Search for the cell housing the specified text and yield its (x, y) center coordinate. 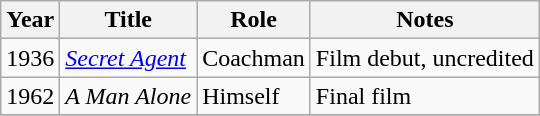
Coachman (254, 58)
Himself (254, 96)
Year (30, 20)
Secret Agent (128, 58)
1962 (30, 96)
Title (128, 20)
Final film (424, 96)
Film debut, uncredited (424, 58)
Notes (424, 20)
Role (254, 20)
A Man Alone (128, 96)
1936 (30, 58)
